Identify which cell holds the provided text, then report its [x, y] central coordinate. 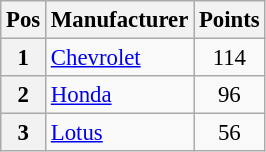
Honda [120, 95]
114 [230, 58]
Lotus [120, 133]
Pos [24, 20]
2 [24, 95]
3 [24, 133]
Manufacturer [120, 20]
Chevrolet [120, 58]
96 [230, 95]
56 [230, 133]
1 [24, 58]
Points [230, 20]
